For the text-containing cell, return its midpoint in (X, Y) coordinate format. 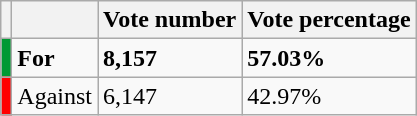
6,147 (170, 96)
8,157 (170, 58)
Against (55, 96)
Vote number (170, 20)
Vote percentage (329, 20)
42.97% (329, 96)
57.03% (329, 58)
For (55, 58)
